Find where the given text appears and provide that cell's center as (X, Y) coordinate. 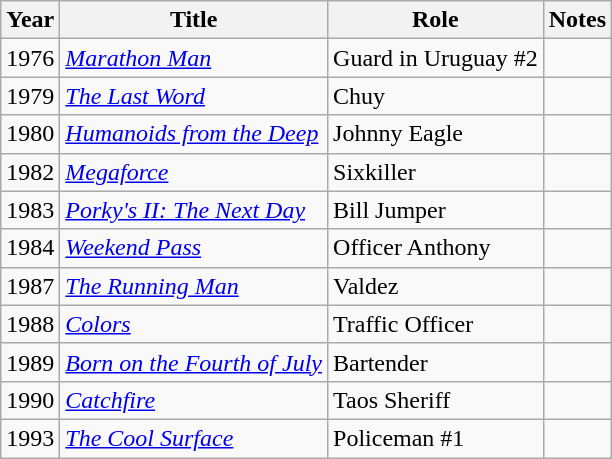
1990 (30, 400)
1976 (30, 58)
Born on the Fourth of July (194, 362)
Role (436, 20)
Marathon Man (194, 58)
1984 (30, 248)
Title (194, 20)
1982 (30, 172)
Porky's II: The Next Day (194, 210)
Officer Anthony (436, 248)
Guard in Uruguay #2 (436, 58)
1988 (30, 324)
Notes (577, 20)
1989 (30, 362)
Megaforce (194, 172)
1980 (30, 134)
The Last Word (194, 96)
Traffic Officer (436, 324)
Catchfire (194, 400)
Policeman #1 (436, 438)
Sixkiller (436, 172)
The Running Man (194, 286)
Weekend Pass (194, 248)
Valdez (436, 286)
Johnny Eagle (436, 134)
1993 (30, 438)
1979 (30, 96)
Chuy (436, 96)
1987 (30, 286)
Taos Sheriff (436, 400)
Year (30, 20)
Colors (194, 324)
Bartender (436, 362)
Bill Jumper (436, 210)
Humanoids from the Deep (194, 134)
1983 (30, 210)
The Cool Surface (194, 438)
